For the text-containing cell, return its midpoint in (X, Y) coordinate format. 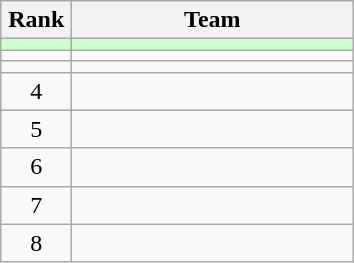
Team (212, 20)
8 (36, 243)
6 (36, 167)
7 (36, 205)
Rank (36, 20)
4 (36, 91)
5 (36, 129)
